Provide the [X, Y] coordinate of the cell's center where the given text is located.  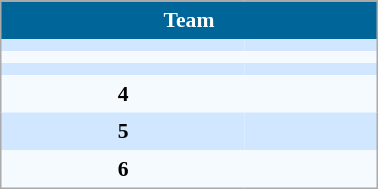
Team [189, 20]
4 [122, 94]
6 [122, 169]
5 [122, 131]
